Provide the [X, Y] coordinate of the cell's center where the given text is located.  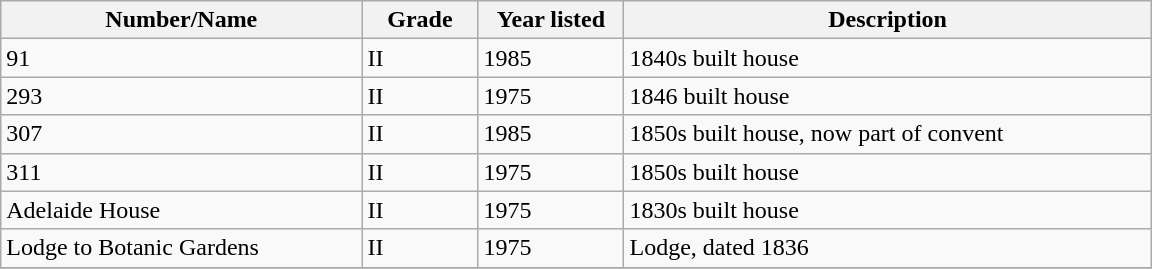
293 [182, 96]
1846 built house [888, 96]
1830s built house [888, 210]
307 [182, 134]
Number/Name [182, 20]
Description [888, 20]
311 [182, 172]
1840s built house [888, 58]
Year listed [551, 20]
1850s built house [888, 172]
Lodge to Botanic Gardens [182, 248]
1850s built house, now part of convent [888, 134]
Lodge, dated 1836 [888, 248]
91 [182, 58]
Adelaide House [182, 210]
Grade [420, 20]
